Scan for the cell matching the given text and deliver its (X, Y) coordinate at center. 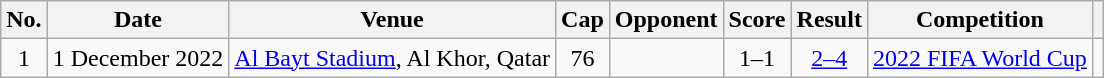
Date (138, 20)
Opponent (666, 20)
No. (24, 20)
Venue (392, 20)
2022 FIFA World Cup (980, 58)
Score (757, 20)
1 December 2022 (138, 58)
Competition (980, 20)
1 (24, 58)
Cap (583, 20)
Al Bayt Stadium, Al Khor, Qatar (392, 58)
Result (829, 20)
76 (583, 58)
1–1 (757, 58)
2–4 (829, 58)
